From the cell containing the given text, extract its center point as (x, y) coordinate. 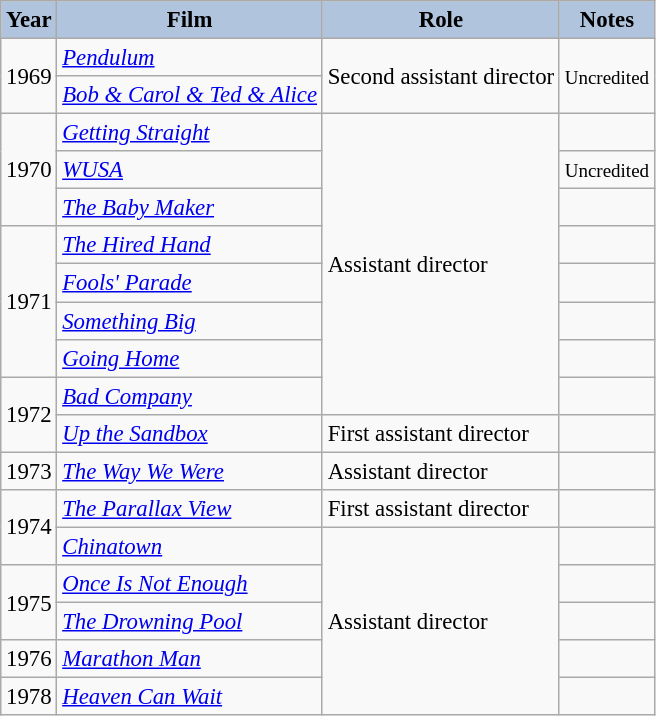
Year (29, 20)
Bob & Carol & Ted & Alice (190, 95)
1970 (29, 170)
1978 (29, 697)
1969 (29, 76)
Notes (606, 20)
Going Home (190, 358)
Second assistant director (440, 76)
Film (190, 20)
Pendulum (190, 58)
1974 (29, 528)
1972 (29, 414)
The Baby Maker (190, 208)
The Hired Hand (190, 245)
Getting Straight (190, 133)
Chinatown (190, 546)
The Drowning Pool (190, 621)
The Way We Were (190, 471)
WUSA (190, 170)
Up the Sandbox (190, 433)
Something Big (190, 321)
The Parallax View (190, 509)
Marathon Man (190, 659)
Once Is Not Enough (190, 584)
1973 (29, 471)
1975 (29, 602)
1971 (29, 301)
Heaven Can Wait (190, 697)
Role (440, 20)
Bad Company (190, 396)
Fools' Parade (190, 283)
1976 (29, 659)
